Return the (X, Y) coordinate for the center point of the cell that contains the specified text.  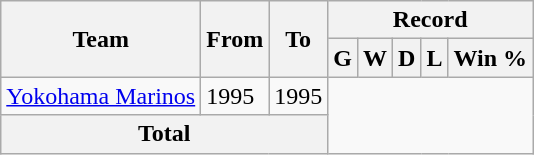
Total (164, 134)
Win % (490, 58)
Yokohama Marinos (101, 96)
D (407, 58)
Team (101, 39)
To (298, 39)
W (374, 58)
Record (430, 20)
From (235, 39)
G (343, 58)
L (434, 58)
